Return (X, Y) of the center of cell containing provided text 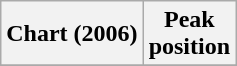
Peakposition (189, 34)
Chart (2006) (72, 34)
